Scan for the cell matching the given text and deliver its (X, Y) coordinate at center. 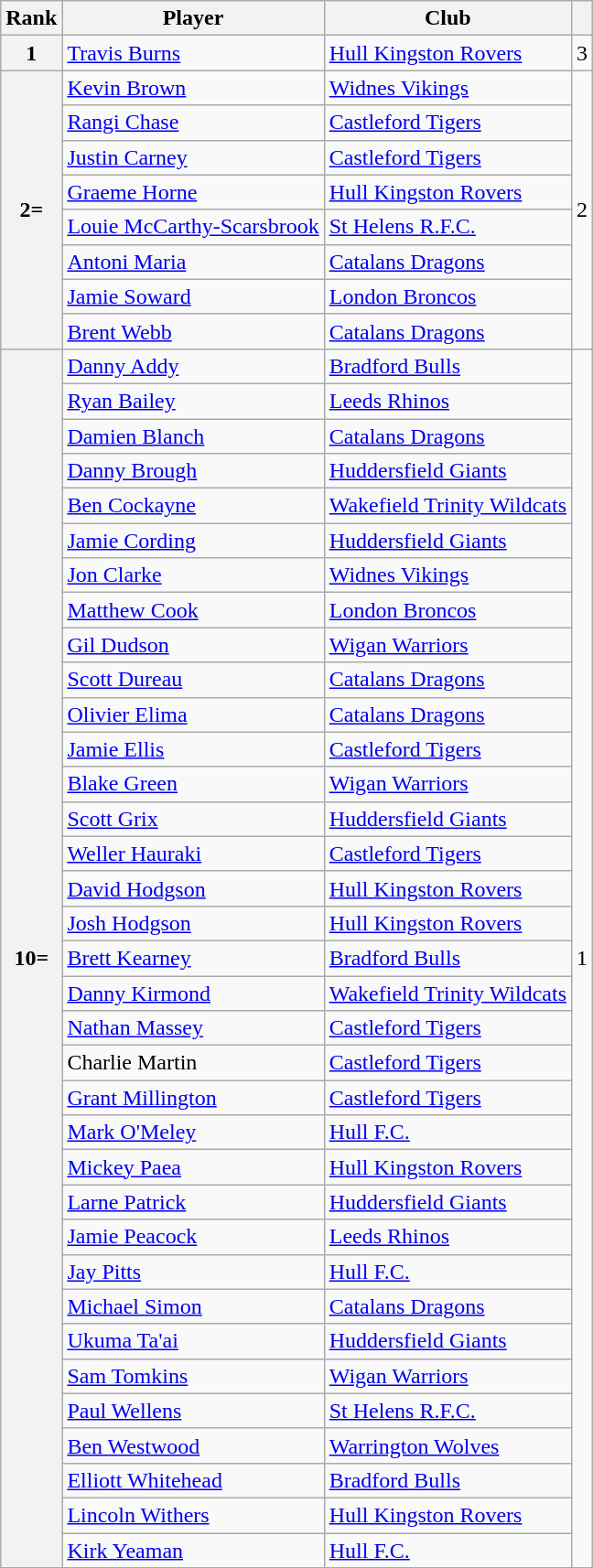
Kevin Brown (193, 88)
Danny Addy (193, 366)
Sam Tomkins (193, 1376)
Ben Cockayne (193, 506)
Danny Kirmond (193, 993)
Nathan Massey (193, 1028)
Justin Carney (193, 157)
Michael Simon (193, 1306)
David Hodgson (193, 888)
Danny Brough (193, 471)
Scott Grix (193, 819)
Olivier Elima (193, 714)
Charlie Martin (193, 1063)
Scott Dureau (193, 680)
Travis Burns (193, 53)
Lincoln Withers (193, 1515)
Josh Hodgson (193, 923)
Matthew Cook (193, 610)
Jamie Soward (193, 296)
Brett Kearney (193, 958)
Mickey Paea (193, 1167)
Ukuma Ta'ai (193, 1341)
Player (193, 18)
Ryan Bailey (193, 401)
Kirk Yeaman (193, 1551)
Gil Dudson (193, 645)
Jamie Ellis (193, 749)
Jamie Cording (193, 541)
Larne Patrick (193, 1202)
Jon Clarke (193, 575)
Antoni Maria (193, 262)
Damien Blanch (193, 436)
Blake Green (193, 784)
Elliott Whitehead (193, 1480)
10= (31, 958)
Jamie Peacock (193, 1237)
Club (447, 18)
Paul Wellens (193, 1411)
3 (582, 53)
2= (31, 209)
Louie McCarthy-Scarsbrook (193, 227)
Weller Hauraki (193, 854)
Mark O'Meley (193, 1133)
Brent Webb (193, 331)
Rank (31, 18)
Grant Millington (193, 1098)
Graeme Horne (193, 192)
Rangi Chase (193, 123)
2 (582, 209)
Ben Westwood (193, 1445)
Jay Pitts (193, 1272)
Warrington Wolves (447, 1445)
